For the text-containing cell, return its midpoint in (X, Y) coordinate format. 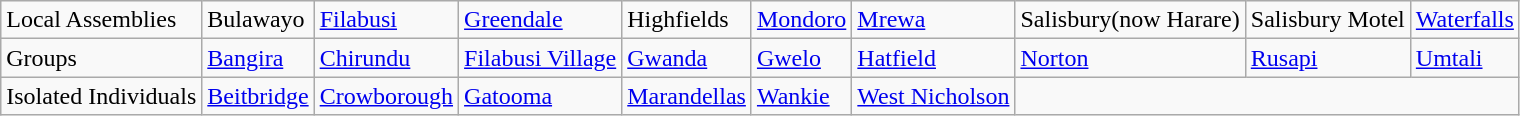
Salisbury Motel (1328, 20)
Mondoro (801, 20)
Salisbury(now Harare) (1130, 20)
Groups (102, 58)
Marandellas (687, 96)
West Nicholson (934, 96)
Local Assemblies (102, 20)
Rusapi (1328, 58)
Isolated Individuals (102, 96)
Filabusi Village (540, 58)
Bulawayo (258, 20)
Gwanda (687, 58)
Umtali (1464, 58)
Norton (1130, 58)
Mrewa (934, 20)
Gwelo (801, 58)
Hatfield (934, 58)
Highfields (687, 20)
Chirundu (386, 58)
Wankie (801, 96)
Filabusi (386, 20)
Greendale (540, 20)
Beitbridge (258, 96)
Waterfalls (1464, 20)
Gatooma (540, 96)
Bangira (258, 58)
Crowborough (386, 96)
